For the text-containing cell, return its midpoint in (x, y) coordinate format. 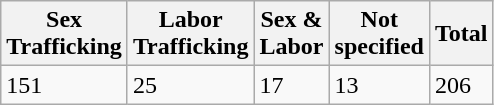
Total (461, 34)
25 (190, 85)
151 (64, 85)
LaborTrafficking (190, 34)
Notspecified (379, 34)
17 (292, 85)
13 (379, 85)
206 (461, 85)
Sex &Labor (292, 34)
SexTrafficking (64, 34)
